For the text-containing cell, return its midpoint in [X, Y] coordinate format. 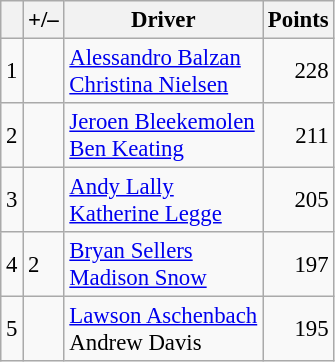
Andy Lally Katherine Legge [163, 200]
228 [298, 72]
195 [298, 330]
4 [12, 264]
5 [12, 330]
197 [298, 264]
Lawson Aschenbach Andrew Davis [163, 330]
1 [12, 72]
Points [298, 20]
Alessandro Balzan Christina Nielsen [163, 72]
Jeroen Bleekemolen Ben Keating [163, 136]
+/– [44, 20]
Driver [163, 20]
Bryan Sellers Madison Snow [163, 264]
205 [298, 200]
3 [12, 200]
211 [298, 136]
